For the text-containing cell, return its midpoint in (x, y) coordinate format. 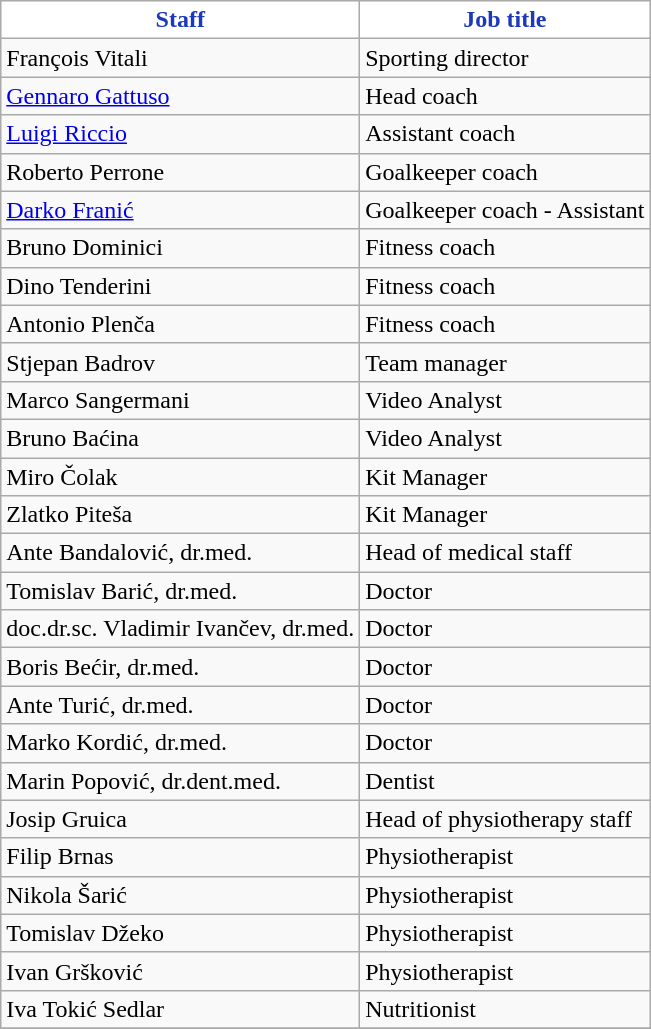
Dentist (505, 781)
Roberto Perrone (180, 172)
Team manager (505, 362)
Josip Gruica (180, 819)
Iva Tokić Sedlar (180, 1009)
Ante Bandalović, dr.med. (180, 553)
Ante Turić, dr.med. (180, 705)
Darko Franić (180, 210)
Marko Kordić, dr.med. (180, 743)
Miro Čolak (180, 477)
Gennaro Gattuso (180, 96)
Head of physiotherapy staff (505, 819)
doc.dr.sc. Vladimir Ivančev, dr.med. (180, 629)
Job title (505, 20)
Filip Brnas (180, 857)
Bruno Dominici (180, 248)
Assistant coach (505, 134)
Luigi Riccio (180, 134)
Dino Tenderini (180, 286)
Staff (180, 20)
Head of medical staff (505, 553)
Zlatko Piteša (180, 515)
Nutritionist (505, 1009)
Bruno Baćina (180, 438)
Antonio Plenča (180, 324)
Stjepan Badrov (180, 362)
François Vitali (180, 58)
Tomislav Barić, dr.med. (180, 591)
Head coach (505, 96)
Marco Sangermani (180, 400)
Goalkeeper coach (505, 172)
Goalkeeper coach - Assistant (505, 210)
Boris Bećir, dr.med. (180, 667)
Ivan Gršković (180, 971)
Nikola Šarić (180, 895)
Marin Popović, dr.dent.med. (180, 781)
Tomislav Džeko (180, 933)
Sporting director (505, 58)
